Locate the cell with the specified text and output its (X, Y) center coordinate. 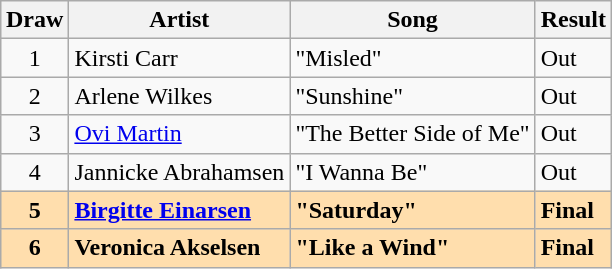
Song (412, 20)
"I Wanna Be" (412, 172)
"Saturday" (412, 210)
Ovi Martin (180, 134)
Veronica Akselsen (180, 248)
"Sunshine" (412, 96)
Artist (180, 20)
3 (34, 134)
1 (34, 58)
"The Better Side of Me" (412, 134)
Kirsti Carr (180, 58)
4 (34, 172)
5 (34, 210)
Arlene Wilkes (180, 96)
Result (573, 20)
6 (34, 248)
"Misled" (412, 58)
Draw (34, 20)
Jannicke Abrahamsen (180, 172)
Birgitte Einarsen (180, 210)
"Like a Wind" (412, 248)
2 (34, 96)
